Search for the cell housing the specified text and yield its [x, y] center coordinate. 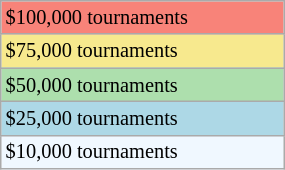
$10,000 tournaments [142, 152]
$75,000 tournaments [142, 51]
$50,000 tournaments [142, 85]
$100,000 tournaments [142, 17]
$25,000 tournaments [142, 118]
